Identify which cell holds the provided text, then report its (X, Y) central coordinate. 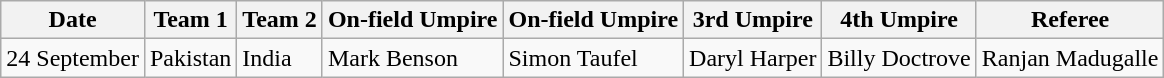
India (280, 58)
Referee (1070, 20)
Team 2 (280, 20)
Pakistan (190, 58)
4th Umpire (899, 20)
Billy Doctrove (899, 58)
Daryl Harper (753, 58)
Mark Benson (412, 58)
Team 1 (190, 20)
24 September (73, 58)
Ranjan Madugalle (1070, 58)
Simon Taufel (594, 58)
Date (73, 20)
3rd Umpire (753, 20)
